Output the (X, Y) coordinate of the center of the cell containing the given text.  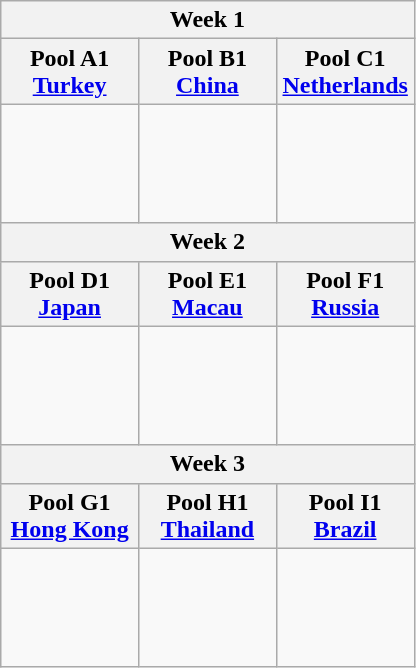
Pool B1 China (208, 72)
Pool E1 Macau (208, 294)
Pool H1 Thailand (208, 516)
Week 2 (208, 242)
Pool D1 Japan (70, 294)
Pool A1 Turkey (70, 72)
Pool C1 Netherlands (345, 72)
Week 3 (208, 464)
Week 1 (208, 20)
Pool G1 Hong Kong (70, 516)
Pool F1 Russia (345, 294)
Pool I1 Brazil (345, 516)
